Locate the cell with the specified text and output its (x, y) center coordinate. 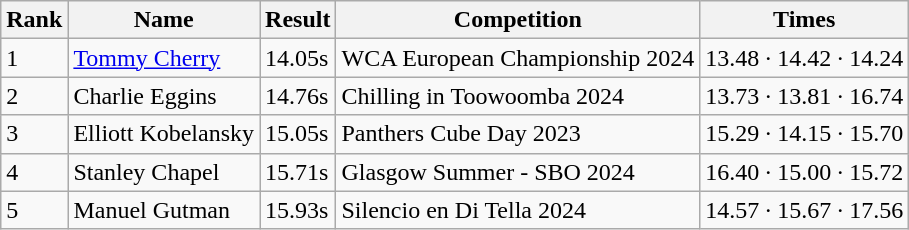
15.71s (298, 172)
3 (34, 134)
Result (298, 20)
Chilling in Toowoomba 2024 (518, 96)
16.40 · 15.00 · 15.72 (804, 172)
Glasgow Summer - SBO 2024 (518, 172)
Manuel Gutman (164, 210)
15.05s (298, 134)
Charlie Eggins (164, 96)
14.05s (298, 58)
4 (34, 172)
Competition (518, 20)
13.48 · 14.42 · 14.24 (804, 58)
2 (34, 96)
15.93s (298, 210)
15.29 · 14.15 · 15.70 (804, 134)
WCA European Championship 2024 (518, 58)
14.76s (298, 96)
13.73 · 13.81 · 16.74 (804, 96)
Panthers Cube Day 2023 (518, 134)
5 (34, 210)
14.57 · 15.67 · 17.56 (804, 210)
Name (164, 20)
Tommy Cherry (164, 58)
Elliott Kobelansky (164, 134)
Stanley Chapel (164, 172)
Silencio en Di Tella 2024 (518, 210)
Rank (34, 20)
Times (804, 20)
1 (34, 58)
